Detect which cell encompasses the target text, then output its [X, Y] center coordinate. 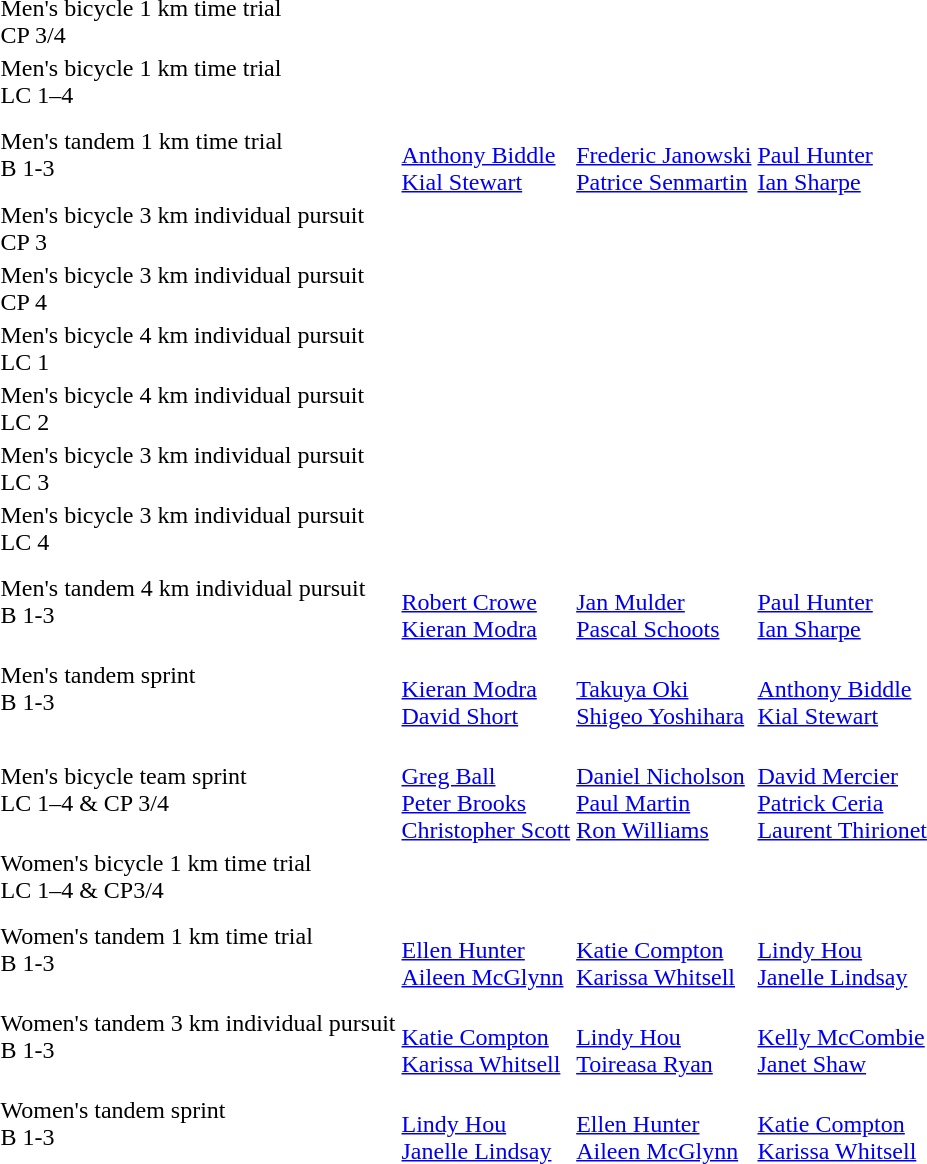
Frederic Janowski Patrice Senmartin [664, 155]
Greg Ball Peter Brooks Christopher Scott [486, 790]
Kieran Modra David Short [486, 689]
Robert Crowe Kieran Modra [486, 602]
Lindy Hou Toireasa Ryan [664, 1037]
Daniel Nicholson Paul Martin Ron Williams [664, 790]
Ellen Hunter Aileen McGlynn [486, 950]
Takuya Oki Shigeo Yoshihara [664, 689]
Jan Mulder Pascal Schoots [664, 602]
Anthony Biddle Kial Stewart [486, 155]
